Pinpoint the cell where the given text exists, returning its (X, Y) midpoint coordinate. 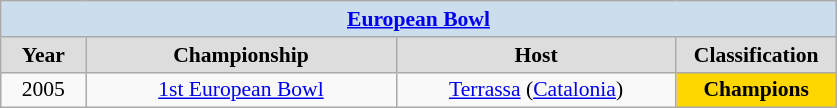
European Bowl (419, 19)
Champions (756, 90)
2005 (44, 90)
Classification (756, 55)
Terrassa (Catalonia) (536, 90)
1st European Bowl (241, 90)
Host (536, 55)
Year (44, 55)
Championship (241, 55)
